Search for the cell housing the specified text and yield its [x, y] center coordinate. 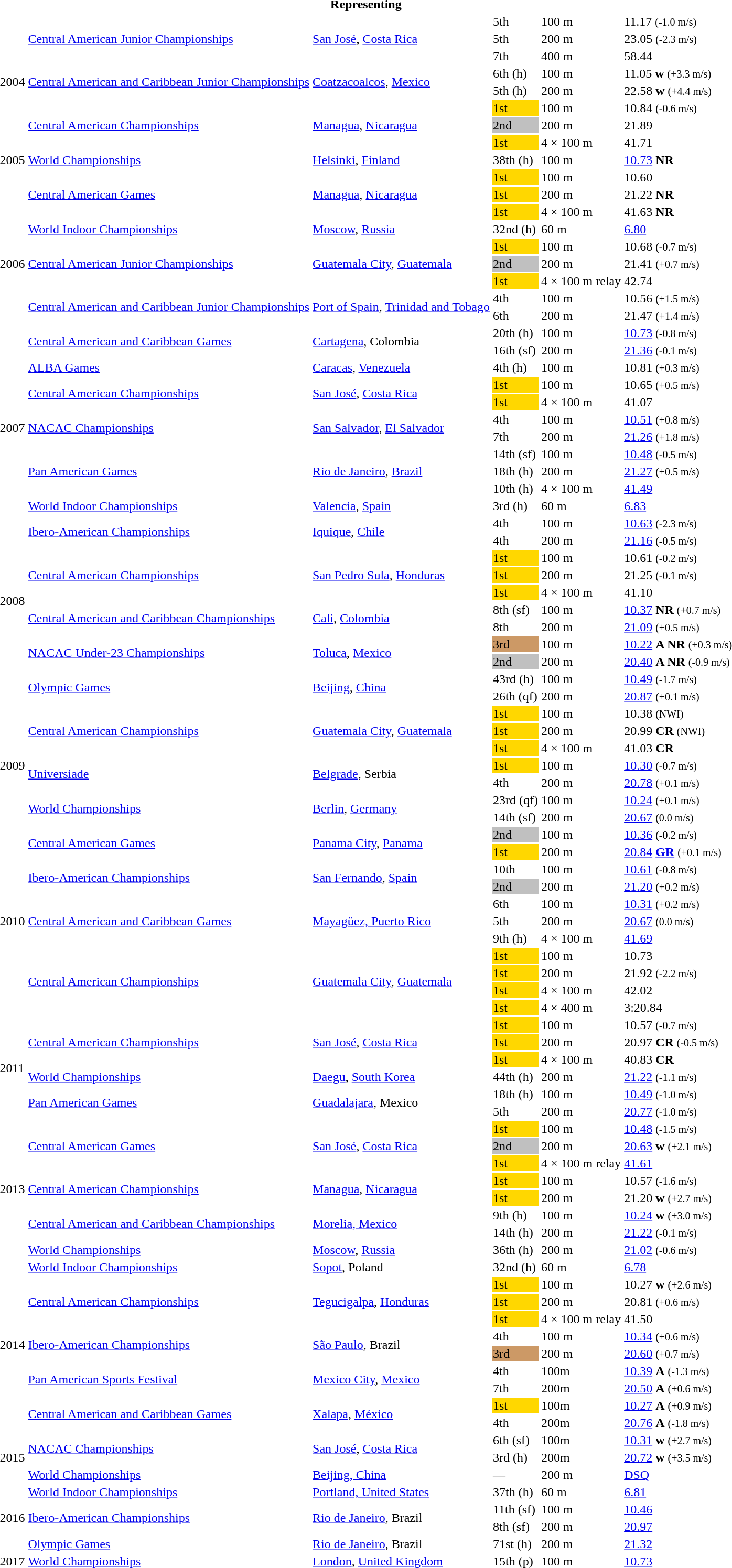
Mexico City, Mexico [402, 1380]
Sopot, Poland [402, 1267]
71st (h) [515, 1544]
Iquique, Chile [402, 532]
Morelia, Mexico [402, 1224]
4 × 400 m [581, 1008]
Tegucigalpa, Honduras [402, 1302]
Pan American Sports Festival [169, 1380]
ALBA Games [169, 367]
Portland, United States [402, 1492]
Guadalajara, Mexico [402, 1103]
8th [515, 627]
São Paulo, Brazil [402, 1345]
NACAC Under-23 Championships [169, 653]
Port of Spain, Trinidad and Tobago [402, 307]
Caracas, Venezuela [402, 367]
37th (h) [515, 1492]
10th (h) [515, 489]
Belgrade, Serbia [402, 774]
6th (h) [515, 73]
16th (sf) [515, 350]
36th (h) [515, 1250]
26th (qf) [515, 696]
San Pedro Sula, Honduras [402, 575]
5th (h) [515, 91]
20th (h) [515, 333]
14th (h) [515, 1232]
Berlin, Germany [402, 808]
Mayagüez, Puerto Rico [402, 921]
38th (h) [515, 160]
Cartagena, Colombia [402, 342]
Coatzacoalcos, Mexico [402, 82]
6th (sf) [515, 1440]
11th (sf) [515, 1509]
10th [515, 869]
San Fernando, Spain [402, 878]
23rd (qf) [515, 800]
400 m [581, 56]
Helsinki, Finland [402, 160]
— [515, 1475]
Panama City, Panama [402, 843]
San Salvador, El Salvador [402, 428]
44th (h) [515, 1077]
Valencia, Spain [402, 506]
Universiade [169, 774]
Daegu, South Korea [402, 1077]
Cali, Colombia [402, 619]
43rd (h) [515, 679]
4th (h) [515, 367]
Xalapa, México [402, 1414]
Toluca, Mexico [402, 653]
